Provide the [X, Y] coordinate of the cell's center where the given text is located.  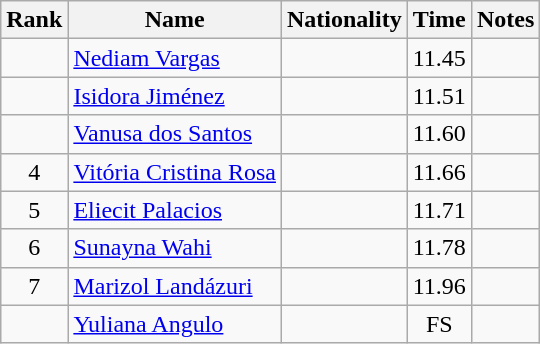
11.71 [439, 210]
FS [439, 324]
Nationality [344, 20]
11.60 [439, 134]
Isidora Jiménez [175, 96]
Name [175, 20]
Yuliana Angulo [175, 324]
11.78 [439, 248]
Marizol Landázuri [175, 286]
Sunayna Wahi [175, 248]
Vitória Cristina Rosa [175, 172]
Time [439, 20]
7 [34, 286]
Eliecit Palacios [175, 210]
5 [34, 210]
11.66 [439, 172]
Vanusa dos Santos [175, 134]
Notes [505, 20]
Rank [34, 20]
6 [34, 248]
11.45 [439, 58]
11.96 [439, 286]
11.51 [439, 96]
4 [34, 172]
Nediam Vargas [175, 58]
